Locate the cell with the specified text and output its (x, y) center coordinate. 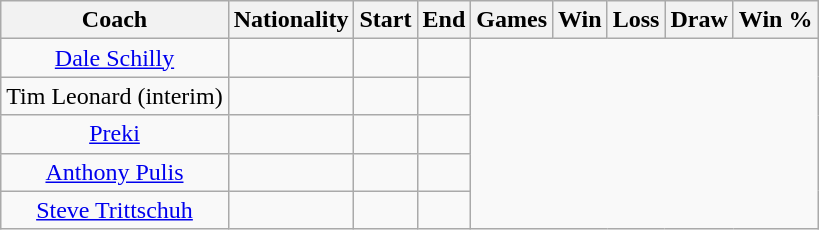
Loss (636, 20)
Coach (114, 20)
Draw (699, 20)
End (444, 20)
Steve Trittschuh (114, 210)
Anthony Pulis (114, 172)
Nationality (291, 20)
Win (580, 20)
Preki (114, 134)
Games (512, 20)
Tim Leonard (interim) (114, 96)
Dale Schilly (114, 58)
Start (386, 20)
Win % (776, 20)
